For the text-containing cell, return its midpoint in (X, Y) coordinate format. 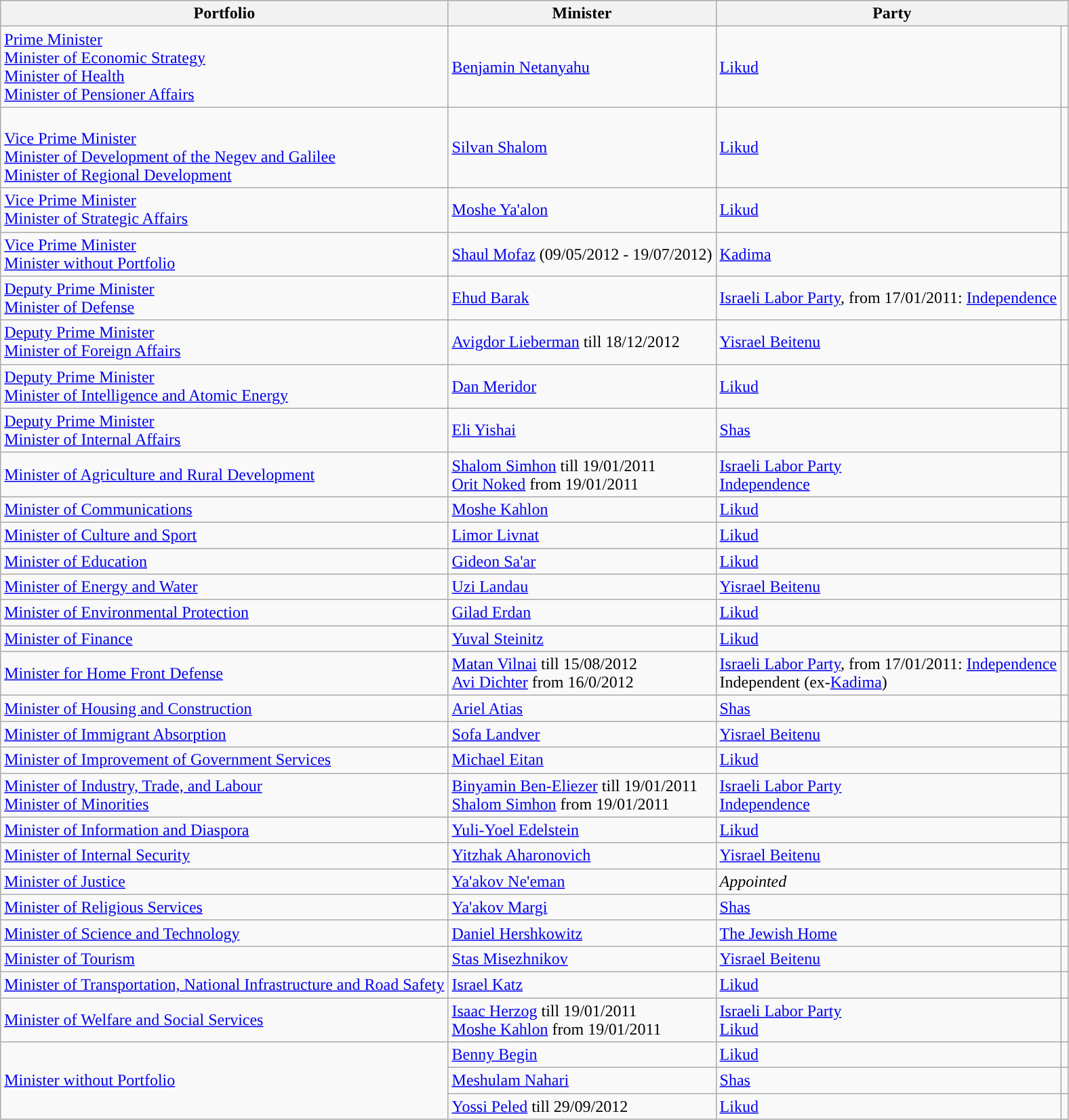
Sofa Landver (582, 734)
Benny Begin (582, 1055)
Eli Yishai (582, 430)
Benjamin Netanyahu (582, 66)
Ehud Barak (582, 298)
Minister of Energy and Water (224, 587)
Matan Vilnai till 15/08/2012Avi Dichter from 16/0/2012 (582, 674)
Meshulam Nahari (582, 1081)
Minister of Communications (224, 509)
Vice Prime MinisterMinister without Portfolio (224, 254)
Shaul Mofaz (09/05/2012 - 19/07/2012) (582, 254)
Minister of Justice (224, 881)
Binyamin Ben-Eliezer till 19/01/2011Shalom Simhon from 19/01/2011 (582, 795)
Minister of Housing and Construction (224, 708)
Stas Misezhnikov (582, 959)
Israeli Labor Party, from 17/01/2011: Independence (888, 298)
Uzi Landau (582, 587)
Deputy Prime MinisterMinister of Internal Affairs (224, 430)
Israeli Labor Party, from 17/01/2011: IndependenceIndependent (ex-Kadima) (888, 674)
Yuli-Yoel Edelstein (582, 830)
Minister (582, 14)
Deputy Prime MinisterMinister of Intelligence and Atomic Energy (224, 386)
Ariel Atias (582, 708)
Party (892, 14)
Minister of Education (224, 561)
Minister of Immigrant Absorption (224, 734)
Minister of Transportation, National Infrastructure and Road Safety (224, 984)
Israeli Labor PartyLikud (888, 1020)
Minister without Portfolio (224, 1081)
Ya'akov Margi (582, 907)
Minister of Culture and Sport (224, 535)
Minister for Home Front Defense (224, 674)
Avigdor Lieberman till 18/12/2012 (582, 342)
Deputy Prime MinisterMinister of Defense (224, 298)
Limor Livnat (582, 535)
Michael Eitan (582, 760)
Appointed (888, 881)
Minister of Welfare and Social Services (224, 1020)
Deputy Prime MinisterMinister of Foreign Affairs (224, 342)
Yitzhak Aharonovich (582, 856)
Yuval Steinitz (582, 639)
Shalom Simhon till 19/01/2011Orit Noked from 19/01/2011 (582, 475)
Isaac Herzog till 19/01/2011Moshe Kahlon from 19/01/2011 (582, 1020)
Minister of Finance (224, 639)
Portfolio (224, 14)
Minister of Agriculture and Rural Development (224, 475)
Minister of Tourism (224, 959)
Minister of Information and Diaspora (224, 830)
Vice Prime MinisterMinister of Strategic Affairs (224, 210)
Yossi Peled till 29/09/2012 (582, 1106)
Prime MinisterMinister of Economic StrategyMinister of HealthMinister of Pensioner Affairs (224, 66)
Israel Katz (582, 984)
Minister of Improvement of Government Services (224, 760)
Minister of Religious Services (224, 907)
Dan Meridor (582, 386)
The Jewish Home (888, 933)
Kadima (888, 254)
Gilad Erdan (582, 613)
Minister of Science and Technology (224, 933)
Daniel Hershkowitz (582, 933)
Gideon Sa'ar (582, 561)
Ya'akov Ne'eman (582, 881)
Vice Prime MinisterMinister of Development of the Negev and GalileeMinister of Regional Development (224, 148)
Minister of Internal Security (224, 856)
Minister of Environmental Protection (224, 613)
Minister of Industry, Trade, and LabourMinister of Minorities (224, 795)
Moshe Kahlon (582, 509)
Moshe Ya'alon (582, 210)
Silvan Shalom (582, 148)
